Pinpoint the cell where the given text exists, returning its [x, y] midpoint coordinate. 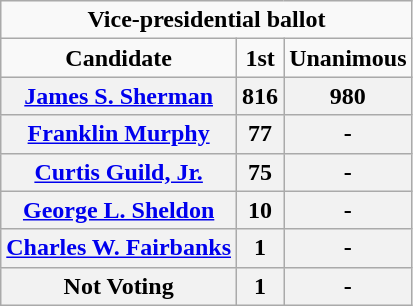
Not Voting [119, 286]
Franklin Murphy [119, 134]
77 [260, 134]
Candidate [119, 58]
10 [260, 210]
George L. Sheldon [119, 210]
James S. Sherman [119, 96]
1st [260, 58]
Unanimous [348, 58]
816 [260, 96]
Charles W. Fairbanks [119, 248]
75 [260, 172]
Vice-presidential ballot [206, 20]
980 [348, 96]
Curtis Guild, Jr. [119, 172]
